For the text-containing cell, return its midpoint in [X, Y] coordinate format. 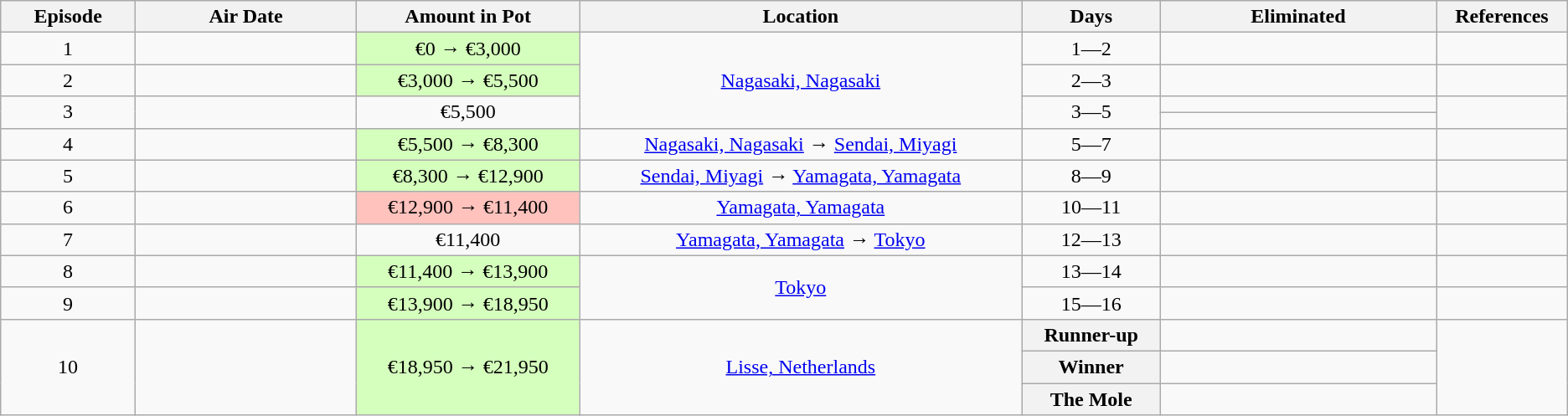
References [1503, 17]
Runner-up [1091, 335]
€11,400 [468, 239]
13—14 [1091, 271]
8—9 [1091, 176]
7 [69, 239]
3 [69, 112]
Air Date [245, 17]
€3,000 → €5,500 [468, 80]
1—2 [1091, 49]
Sendai, Miyagi → Yamagata, Yamagata [801, 176]
4 [69, 144]
Winner [1091, 367]
9 [69, 303]
Episode [69, 17]
Nagasaki, Nagasaki → Sendai, Miyagi [801, 144]
8 [69, 271]
Eliminated [1298, 17]
Nagasaki, Nagasaki [801, 80]
€5,500 → €8,300 [468, 144]
1 [69, 49]
€0 → €3,000 [468, 49]
Days [1091, 17]
€12,900 → €11,400 [468, 208]
2—3 [1091, 80]
6 [69, 208]
€5,500 [468, 112]
€18,950 → €21,950 [468, 367]
€11,400 → €13,900 [468, 271]
Yamagata, Yamagata [801, 208]
€8,300 → €12,900 [468, 176]
The Mole [1091, 399]
2 [69, 80]
€13,900 → €18,950 [468, 303]
15—16 [1091, 303]
12—13 [1091, 239]
Tokyo [801, 287]
3—5 [1091, 112]
Location [801, 17]
Amount in Pot [468, 17]
Lisse, Netherlands [801, 367]
5 [69, 176]
5—7 [1091, 144]
Yamagata, Yamagata → Tokyo [801, 239]
10 [69, 367]
10—11 [1091, 208]
